Detect which cell encompasses the target text, then output its (X, Y) center coordinate. 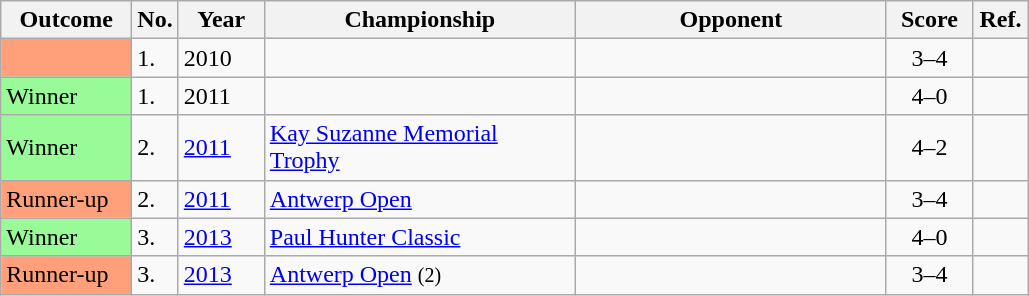
Antwerp Open (2) (420, 275)
Opponent (730, 20)
Outcome (66, 20)
Championship (420, 20)
Antwerp Open (420, 199)
2010 (221, 58)
Kay Suzanne Memorial Trophy (420, 148)
Ref. (1000, 20)
4–2 (929, 148)
Year (221, 20)
Paul Hunter Classic (420, 237)
Score (929, 20)
No. (155, 20)
